Identify which cell holds the provided text, then report its [x, y] central coordinate. 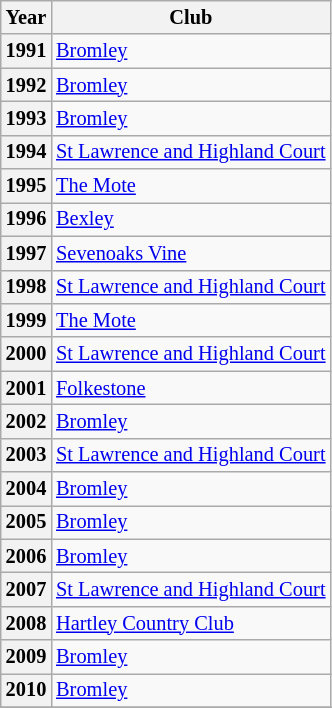
1995 [26, 186]
Year [26, 17]
2000 [26, 354]
Hartley Country Club [190, 623]
2001 [26, 388]
1994 [26, 152]
2010 [26, 690]
Club [190, 17]
1991 [26, 51]
2007 [26, 589]
2009 [26, 657]
2003 [26, 455]
2008 [26, 623]
1993 [26, 118]
2004 [26, 489]
1998 [26, 287]
2006 [26, 556]
1997 [26, 253]
1996 [26, 219]
2002 [26, 421]
1992 [26, 85]
Folkestone [190, 388]
2005 [26, 522]
1999 [26, 320]
Sevenoaks Vine [190, 253]
Bexley [190, 219]
